Extract the (X, Y) coordinate from the center of the cell holding the provided text.  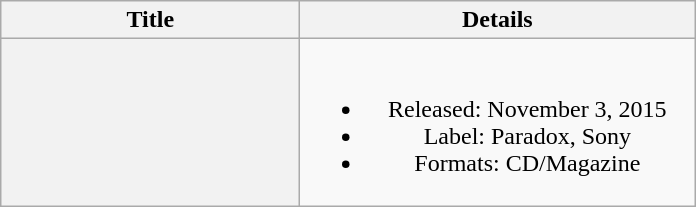
Title (150, 20)
Released: November 3, 2015Label: Paradox, SonyFormats: CD/Magazine (498, 122)
Details (498, 20)
